Return (x, y) of the center of cell containing provided text 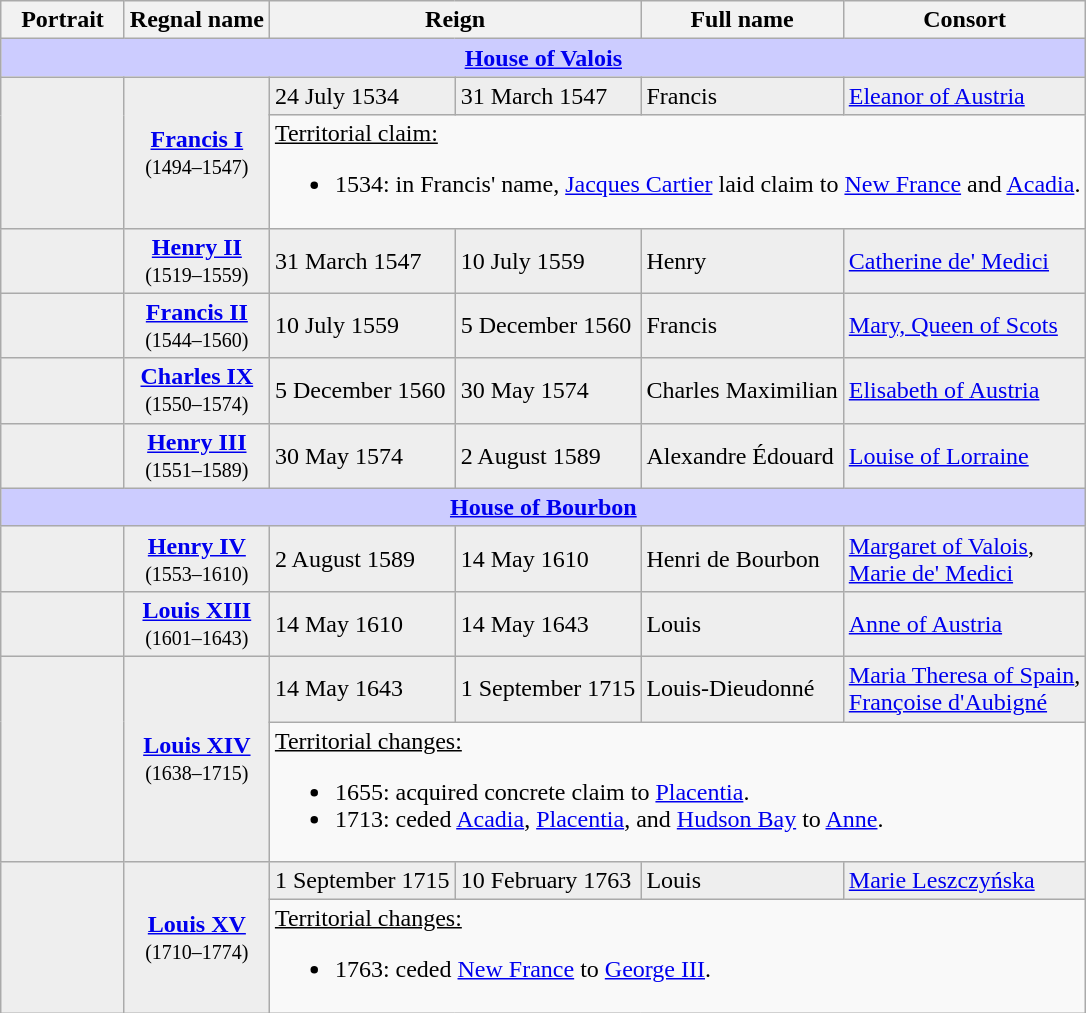
Territorial changes:1655: acquired concrete claim to Placentia.1713: ceded Acadia, Placentia, and Hudson Bay to Anne. (678, 792)
Louis XIV(1638–1715) (196, 758)
House of Bourbon (544, 507)
Charles Maximilian (742, 390)
Margaret of Valois,Marie de' Medici (964, 558)
Mary, Queen of Scots (964, 326)
Louis XIII(1601–1643) (196, 624)
Territorial claim:1534: in Francis' name, Jacques Cartier laid claim to New France and Acadia. (678, 172)
Louis-Dieudonné (742, 688)
Henri de Bourbon (742, 558)
Francis II(1544–1560) (196, 326)
Henry II(1519–1559) (196, 260)
Eleanor of Austria (964, 96)
Henry III(1551–1589) (196, 456)
Marie Leszczyńska (964, 881)
House of Valois (544, 58)
Louise of Lorraine (964, 456)
Portrait (63, 20)
Consort (964, 20)
24 July 1534 (362, 96)
Henry (742, 260)
Catherine de' Medici (964, 260)
Charles IX(1550–1574) (196, 390)
Louis XV(1710–1774) (196, 938)
Elisabeth of Austria (964, 390)
Anne of Austria (964, 624)
Henry IV(1553–1610) (196, 558)
Reign (454, 20)
Territorial changes:1763: ceded New France to George III. (678, 956)
Full name (742, 20)
Maria Theresa of Spain,Françoise d'Aubigné (964, 688)
Alexandre Édouard (742, 456)
Regnal name (196, 20)
10 February 1763 (548, 881)
Francis I(1494–1547) (196, 152)
